Output the [x, y] coordinate of the center of the cell containing the given text.  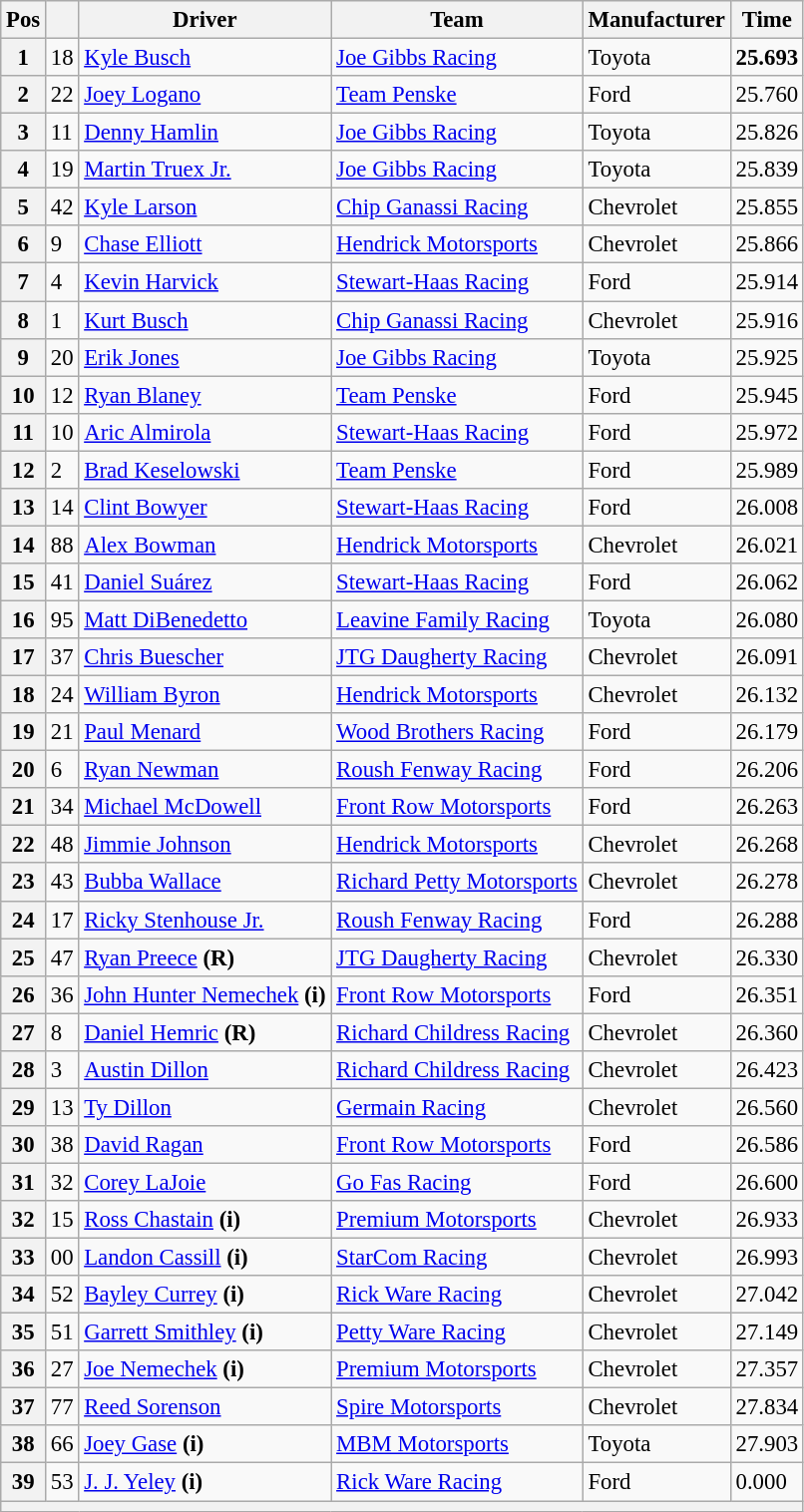
27.357 [766, 1369]
25.866 [766, 244]
Ryan Preece (R) [205, 957]
26.600 [766, 1182]
Kyle Larson [205, 207]
30 [24, 1145]
Aric Almirola [205, 432]
26.132 [766, 695]
Reed Sorenson [205, 1407]
42 [62, 207]
41 [62, 582]
26 [24, 994]
25.693 [766, 58]
Go Fas Racing [457, 1182]
26.423 [766, 1070]
26.080 [766, 619]
StarCom Racing [457, 1258]
Jimmie Johnson [205, 845]
39 [24, 1482]
35 [24, 1332]
Bubba Wallace [205, 883]
Germain Racing [457, 1107]
66 [62, 1445]
Ricky Stenhouse Jr. [205, 920]
Ryan Newman [205, 770]
27.042 [766, 1295]
Daniel Hemric (R) [205, 1032]
Paul Menard [205, 732]
Kyle Busch [205, 58]
0.000 [766, 1482]
26.268 [766, 845]
Richard Petty Motorsports [457, 883]
28 [24, 1070]
26.263 [766, 807]
Ryan Blaney [205, 395]
25.826 [766, 133]
26.008 [766, 508]
51 [62, 1332]
Kurt Busch [205, 320]
David Ragan [205, 1145]
25.945 [766, 395]
Alex Bowman [205, 545]
31 [24, 1182]
Petty Ware Racing [457, 1332]
25.925 [766, 357]
Bayley Currey (i) [205, 1295]
Ty Dillon [205, 1107]
Joey Logano [205, 95]
Denny Hamlin [205, 133]
88 [62, 545]
Joey Gase (i) [205, 1445]
25.972 [766, 432]
Leavine Family Racing [457, 619]
26.206 [766, 770]
26.330 [766, 957]
Driver [205, 20]
Chris Buescher [205, 657]
26.933 [766, 1220]
25.989 [766, 470]
5 [24, 207]
Landon Cassill (i) [205, 1258]
7 [24, 282]
26.021 [766, 545]
Team [457, 20]
25.916 [766, 320]
27.903 [766, 1445]
Brad Keselowski [205, 470]
23 [24, 883]
Clint Bowyer [205, 508]
Erik Jones [205, 357]
25.855 [766, 207]
48 [62, 845]
William Byron [205, 695]
Matt DiBenedetto [205, 619]
Pos [24, 20]
29 [24, 1107]
25.839 [766, 170]
Chase Elliott [205, 244]
16 [24, 619]
John Hunter Nemechek (i) [205, 994]
25.760 [766, 95]
Spire Motorsports [457, 1407]
26.278 [766, 883]
33 [24, 1258]
52 [62, 1295]
26.179 [766, 732]
77 [62, 1407]
Michael McDowell [205, 807]
MBM Motorsports [457, 1445]
J. J. Yeley (i) [205, 1482]
25.914 [766, 282]
26.062 [766, 582]
Manufacturer [656, 20]
25 [24, 957]
Ross Chastain (i) [205, 1220]
Austin Dillon [205, 1070]
Joe Nemechek (i) [205, 1369]
26.360 [766, 1032]
27.834 [766, 1407]
Martin Truex Jr. [205, 170]
Daniel Suárez [205, 582]
26.560 [766, 1107]
26.993 [766, 1258]
Kevin Harvick [205, 282]
26.351 [766, 994]
95 [62, 619]
Wood Brothers Racing [457, 732]
Time [766, 20]
26.586 [766, 1145]
Corey LaJoie [205, 1182]
Garrett Smithley (i) [205, 1332]
53 [62, 1482]
26.091 [766, 657]
43 [62, 883]
47 [62, 957]
27.149 [766, 1332]
26.288 [766, 920]
00 [62, 1258]
